Provide the [X, Y] coordinate of the cell's center where the given text is located.  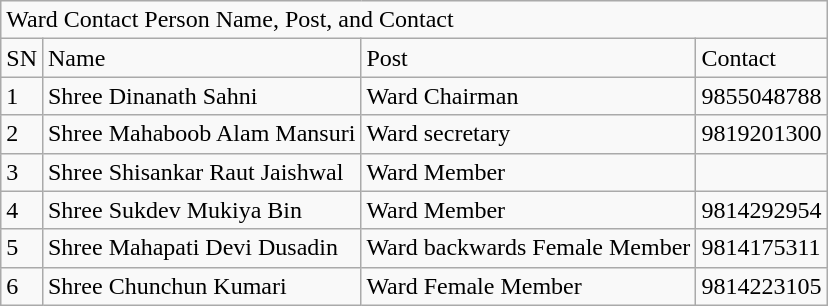
Name [201, 58]
3 [22, 172]
Shree Sukdev Mukiya Bin [201, 210]
Ward Female Member [528, 286]
Shree Dinanath Sahni [201, 96]
9814223105 [762, 286]
Ward backwards Female Member [528, 248]
Shree Shisankar Raut Jaishwal [201, 172]
Ward Contact Person Name, Post, and Contact [414, 20]
2 [22, 134]
Shree Mahapati Devi Dusadin [201, 248]
9814292954 [762, 210]
5 [22, 248]
6 [22, 286]
Shree Mahaboob Alam Mansuri [201, 134]
Ward Chairman [528, 96]
Ward secretary [528, 134]
SN [22, 58]
4 [22, 210]
9814175311 [762, 248]
9855048788 [762, 96]
Post [528, 58]
Shree Chunchun Kumari [201, 286]
1 [22, 96]
Contact [762, 58]
9819201300 [762, 134]
